Search for the cell housing the specified text and yield its [x, y] center coordinate. 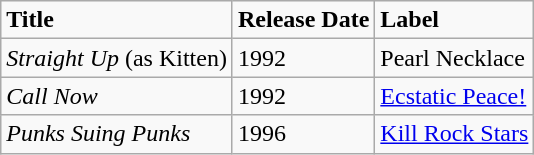
Straight Up (as Kitten) [117, 58]
Release Date [303, 20]
Title [117, 20]
Call Now [117, 96]
Punks Suing Punks [117, 134]
Label [454, 20]
Kill Rock Stars [454, 134]
Pearl Necklace [454, 58]
Ecstatic Peace! [454, 96]
1996 [303, 134]
